From the cell containing the given text, extract its center point as [x, y] coordinate. 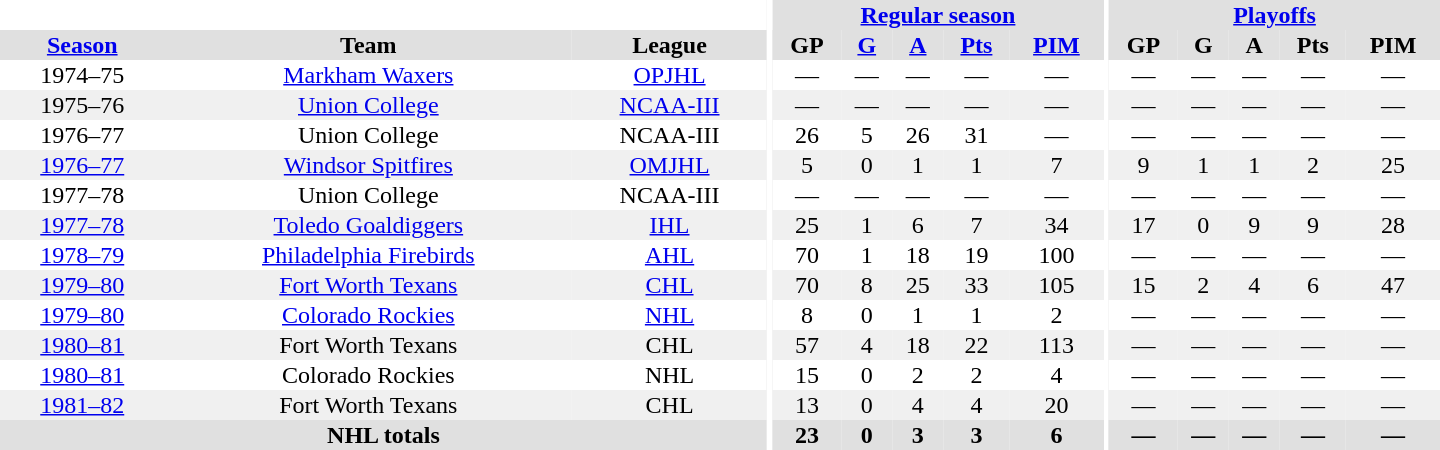
1974–75 [82, 75]
Toledo Goaldiggers [368, 225]
105 [1056, 285]
31 [976, 135]
Regular season [938, 15]
Philadelphia Firebirds [368, 255]
17 [1144, 225]
47 [1393, 285]
57 [808, 345]
20 [1056, 405]
League [670, 45]
22 [976, 345]
Playoffs [1274, 15]
1981–82 [82, 405]
28 [1393, 225]
IHL [670, 225]
OMJHL [670, 165]
Season [82, 45]
Team [368, 45]
23 [808, 435]
OPJHL [670, 75]
Windsor Spitfires [368, 165]
NHL totals [384, 435]
13 [808, 405]
19 [976, 255]
113 [1056, 345]
33 [976, 285]
Markham Waxers [368, 75]
AHL [670, 255]
34 [1056, 225]
1978–79 [82, 255]
1975–76 [82, 105]
100 [1056, 255]
